From the cell containing the given text, extract its center point as [x, y] coordinate. 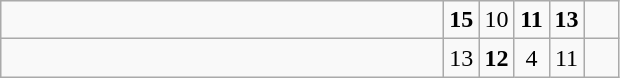
10 [496, 20]
4 [532, 58]
12 [496, 58]
15 [462, 20]
